Capture the cell that displays the provided text and extract its [X, Y] central coordinate. 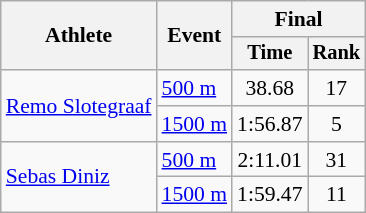
Final [298, 19]
Event [194, 36]
Rank [337, 54]
Time [270, 54]
17 [337, 88]
Remo Slotegraaf [79, 106]
11 [337, 195]
1:56.87 [270, 124]
5 [337, 124]
2:11.01 [270, 160]
1:59.47 [270, 195]
38.68 [270, 88]
Athlete [79, 36]
Sebas Diniz [79, 178]
31 [337, 160]
